Return the [X, Y] coordinate for the center point of the cell that contains the specified text.  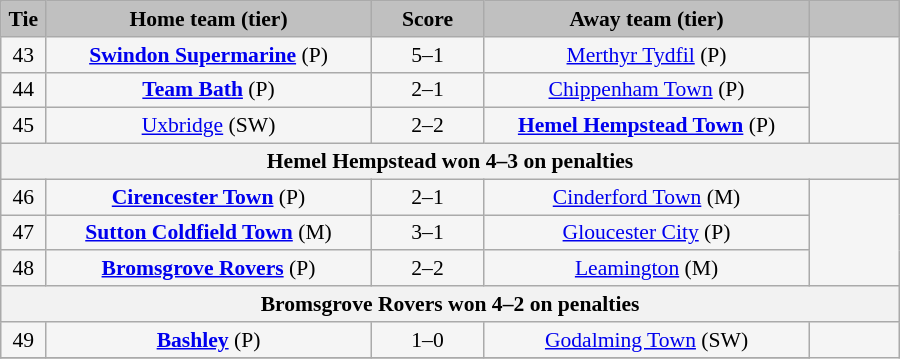
3–1 [427, 233]
Tie [24, 19]
Cirencester Town (P) [209, 197]
Leamington (M) [647, 269]
45 [24, 126]
1–0 [427, 340]
Home team (tier) [209, 19]
49 [24, 340]
Merthyr Tydfil (P) [647, 55]
5–1 [427, 55]
47 [24, 233]
Sutton Coldfield Town (M) [209, 233]
Hemel Hempstead Town (P) [647, 126]
48 [24, 269]
Score [427, 19]
Hemel Hempstead won 4–3 on penalties [450, 162]
Cinderford Town (M) [647, 197]
Godalming Town (SW) [647, 340]
Gloucester City (P) [647, 233]
Bromsgrove Rovers won 4–2 on penalties [450, 304]
Uxbridge (SW) [209, 126]
44 [24, 90]
46 [24, 197]
Team Bath (P) [209, 90]
Bashley (P) [209, 340]
Away team (tier) [647, 19]
Bromsgrove Rovers (P) [209, 269]
43 [24, 55]
Swindon Supermarine (P) [209, 55]
Chippenham Town (P) [647, 90]
